Output the (X, Y) coordinate of the center of the cell containing the given text.  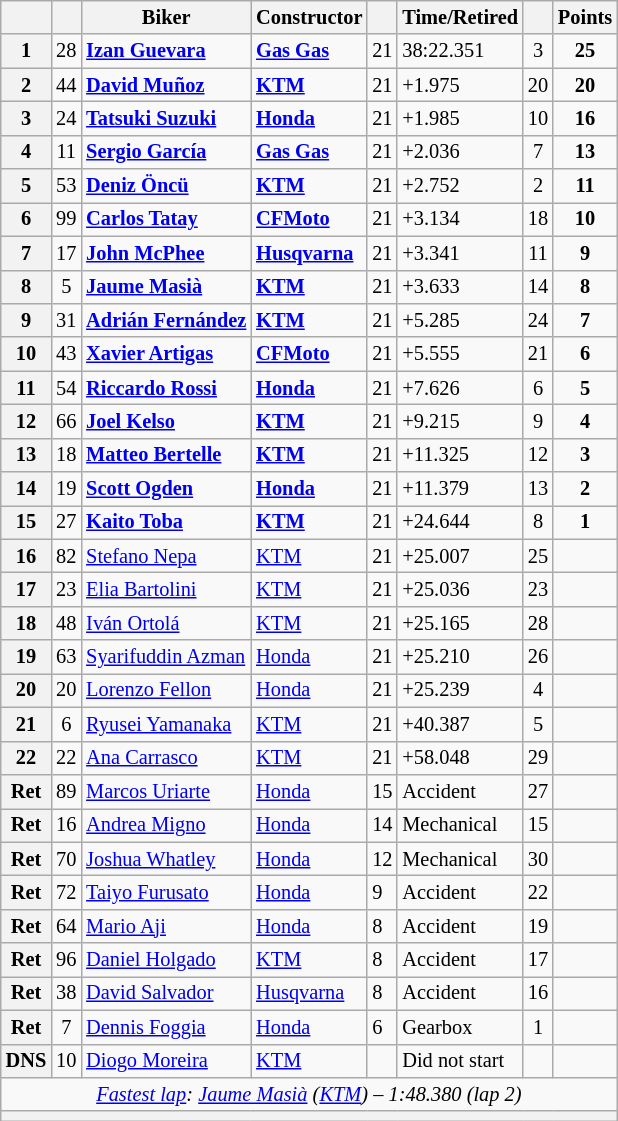
+9.215 (460, 421)
Riccardo Rossi (166, 388)
+40.387 (460, 724)
+7.626 (460, 388)
Adrián Fernández (166, 320)
Andrea Migno (166, 825)
99 (66, 219)
Ana Carrasco (166, 758)
26 (538, 657)
Sergio García (166, 152)
+58.048 (460, 758)
+25.036 (460, 589)
DNS (26, 1061)
Scott Ogden (166, 489)
Elia Bartolini (166, 589)
89 (66, 791)
Did not start (460, 1061)
54 (66, 388)
38:22.351 (460, 51)
Diogo Moreira (166, 1061)
Lorenzo Fellon (166, 690)
David Muñoz (166, 85)
+25.007 (460, 556)
64 (66, 926)
+1.975 (460, 85)
Carlos Tatay (166, 219)
Kaito Toba (166, 522)
+11.325 (460, 455)
Stefano Nepa (166, 556)
44 (66, 85)
Points (585, 17)
+3.134 (460, 219)
+2.036 (460, 152)
Joshua Whatley (166, 859)
Dennis Foggia (166, 1027)
+25.210 (460, 657)
Taiyo Furusato (166, 892)
Ryusei Yamanaka (166, 724)
Syarifuddin Azman (166, 657)
72 (66, 892)
Xavier Artigas (166, 354)
63 (66, 657)
Marcos Uriarte (166, 791)
48 (66, 623)
29 (538, 758)
82 (66, 556)
+25.165 (460, 623)
53 (66, 186)
Matteo Bertelle (166, 455)
31 (66, 320)
Daniel Holgado (166, 960)
+5.555 (460, 354)
38 (66, 993)
+25.239 (460, 690)
30 (538, 859)
Deniz Öncü (166, 186)
+3.341 (460, 253)
Joel Kelso (166, 421)
Fastest lap: Jaume Masià (KTM) – 1:48.380 (lap 2) (309, 1094)
96 (66, 960)
+24.644 (460, 522)
66 (66, 421)
John McPhee (166, 253)
Constructor (309, 17)
+3.633 (460, 287)
+1.985 (460, 118)
43 (66, 354)
Time/Retired (460, 17)
Tatsuki Suzuki (166, 118)
Iván Ortolá (166, 623)
Biker (166, 17)
+11.379 (460, 489)
Jaume Masià (166, 287)
David Salvador (166, 993)
Izan Guevara (166, 51)
70 (66, 859)
Gearbox (460, 1027)
+5.285 (460, 320)
+2.752 (460, 186)
Mario Aji (166, 926)
